From the cell containing the given text, extract its center point as (x, y) coordinate. 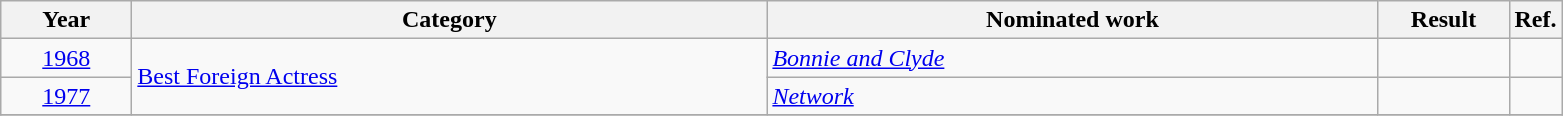
Bonnie and Clyde (1072, 58)
Ref. (1536, 20)
Year (66, 20)
Best Foreign Actress (450, 77)
1968 (66, 58)
Nominated work (1072, 20)
Category (450, 20)
Network (1072, 96)
Result (1444, 20)
1977 (66, 96)
